Extract the (x, y) coordinate from the center of the cell holding the provided text.  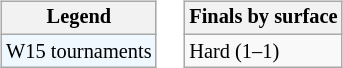
Finals by surface (263, 18)
Legend (78, 18)
W15 tournaments (78, 51)
Hard (1–1) (263, 51)
